Find where the given text appears and provide that cell's center as [x, y] coordinate. 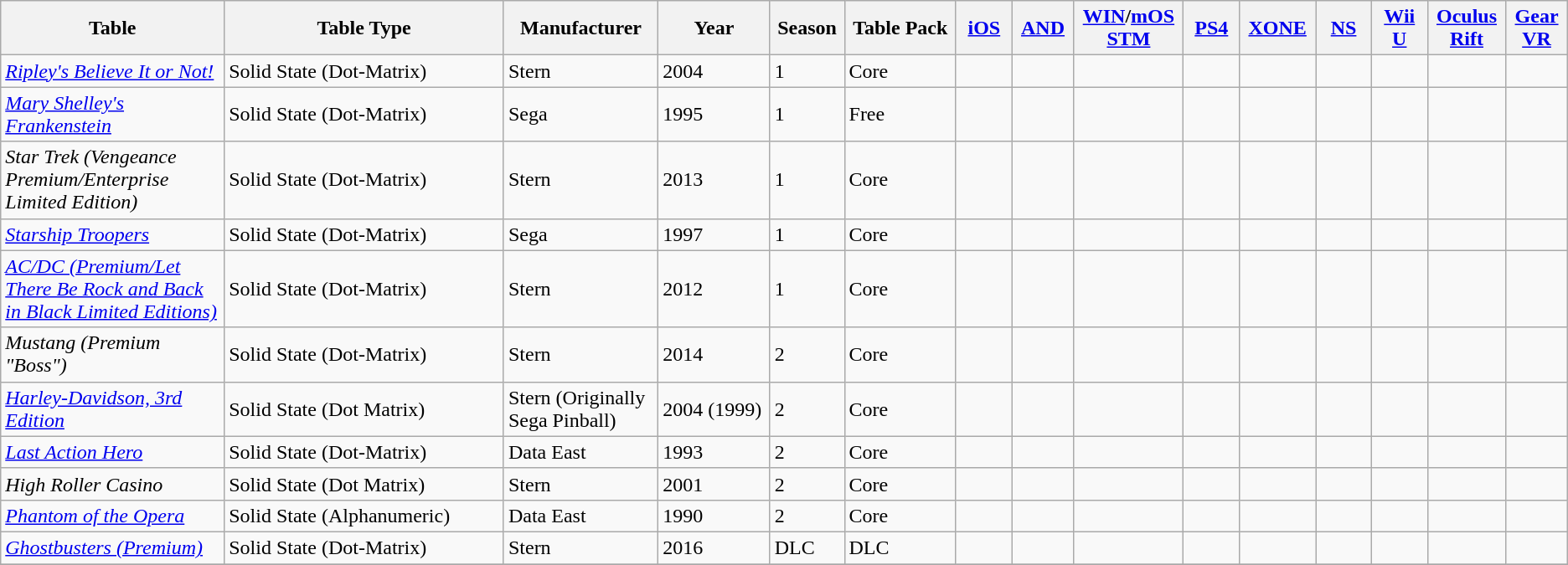
Manufacturer [580, 28]
AC/DC (Premium/Let There Be Rock and Back in Black Limited Editions) [112, 289]
2016 [714, 547]
iOS [983, 28]
PS4 [1211, 28]
Table Type [364, 28]
Gear VR [1536, 28]
Year [714, 28]
Mary Shelley's Frankenstein [112, 114]
AND [1043, 28]
WIN/mOS STM [1129, 28]
XONE [1278, 28]
2014 [714, 355]
Phantom of the Opera [112, 516]
2004 (1999) [714, 408]
2013 [714, 180]
Last Action Hero [112, 452]
Season [807, 28]
Mustang (Premium "Boss") [112, 355]
2001 [714, 484]
Free [900, 114]
2004 [714, 71]
Wii U [1399, 28]
Table [112, 28]
Harley-Davidson, 3rd Edition [112, 408]
2012 [714, 289]
Solid State (Alphanumeric) [364, 516]
Stern (Originally Sega Pinball) [580, 408]
NS [1344, 28]
1993 [714, 452]
Ripley's Believe It or Not! [112, 71]
1995 [714, 114]
Oculus Rift [1467, 28]
Table Pack [900, 28]
High Roller Casino [112, 484]
Ghostbusters (Premium) [112, 547]
Starship Troopers [112, 234]
1990 [714, 516]
Star Trek (Vengeance Premium/Enterprise Limited Edition) [112, 180]
1997 [714, 234]
